Pinpoint the cell where the given text exists, returning its (x, y) midpoint coordinate. 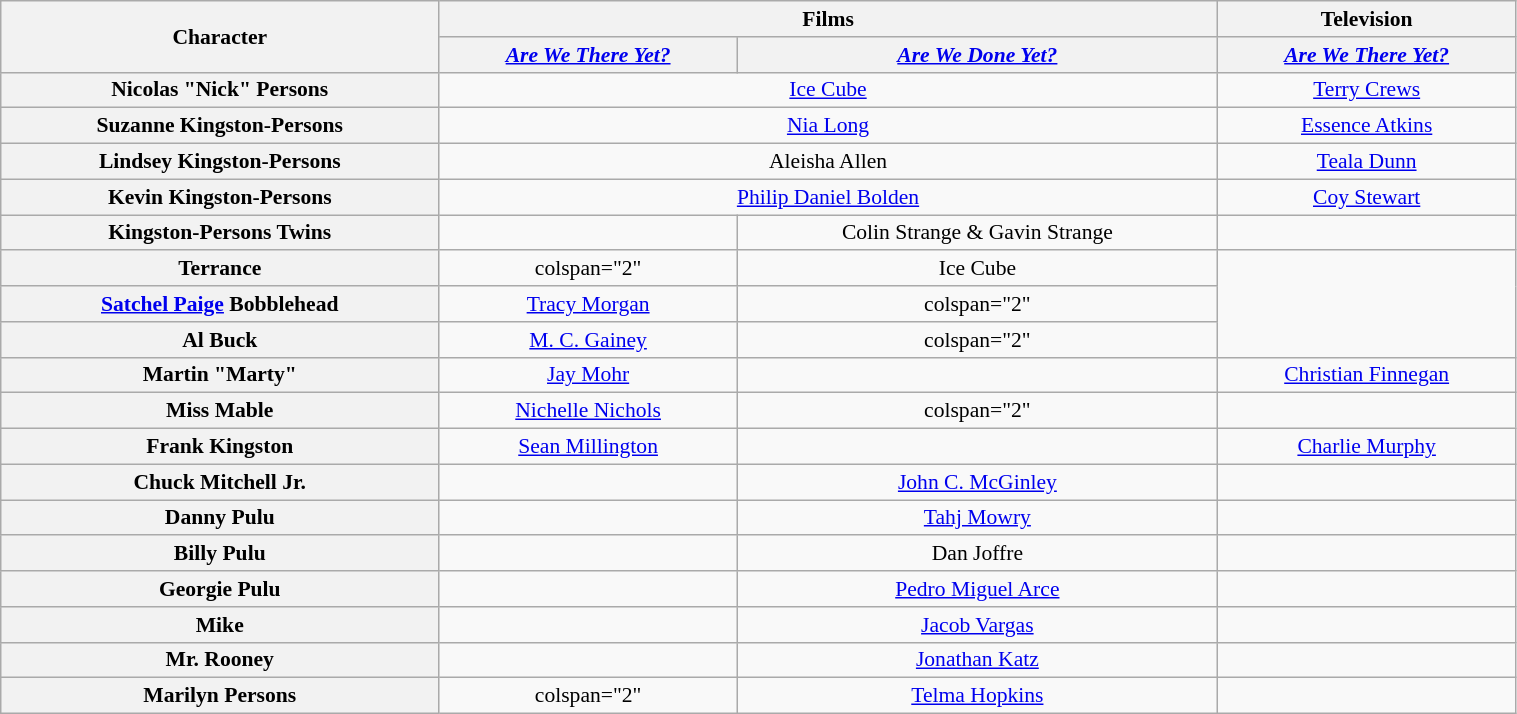
Billy Pulu (220, 554)
Christian Finnegan (1366, 375)
Aleisha Allen (828, 162)
Philip Daniel Bolden (828, 197)
Tracy Morgan (588, 304)
Lindsey Kingston-Persons (220, 162)
Terrance (220, 269)
Kevin Kingston-Persons (220, 197)
Suzanne Kingston-Persons (220, 126)
Terry Crews (1366, 90)
Nichelle Nichols (588, 411)
Satchel Paige Bobblehead (220, 304)
Nicolas "Nick" Persons (220, 90)
Mike (220, 625)
Are We Done Yet? (977, 55)
Coy Stewart (1366, 197)
Dan Joffre (977, 554)
Mr. Rooney (220, 660)
Character (220, 36)
Marilyn Persons (220, 696)
Georgie Pulu (220, 589)
Charlie Murphy (1366, 447)
Tahj Mowry (977, 518)
Nia Long (828, 126)
Frank Kingston (220, 447)
Al Buck (220, 340)
Sean Millington (588, 447)
Teala Dunn (1366, 162)
Telma Hopkins (977, 696)
Kingston-Persons Twins (220, 233)
Essence Atkins (1366, 126)
Jay Mohr (588, 375)
Films (828, 19)
Pedro Miguel Arce (977, 589)
Miss Mable (220, 411)
M. C. Gainey (588, 340)
Jacob Vargas (977, 625)
Martin "Marty" (220, 375)
Television (1366, 19)
Colin Strange & Gavin Strange (977, 233)
Chuck Mitchell Jr. (220, 482)
John C. McGinley (977, 482)
Danny Pulu (220, 518)
Jonathan Katz (977, 660)
